Output the (x, y) coordinate of the center of the cell containing the given text.  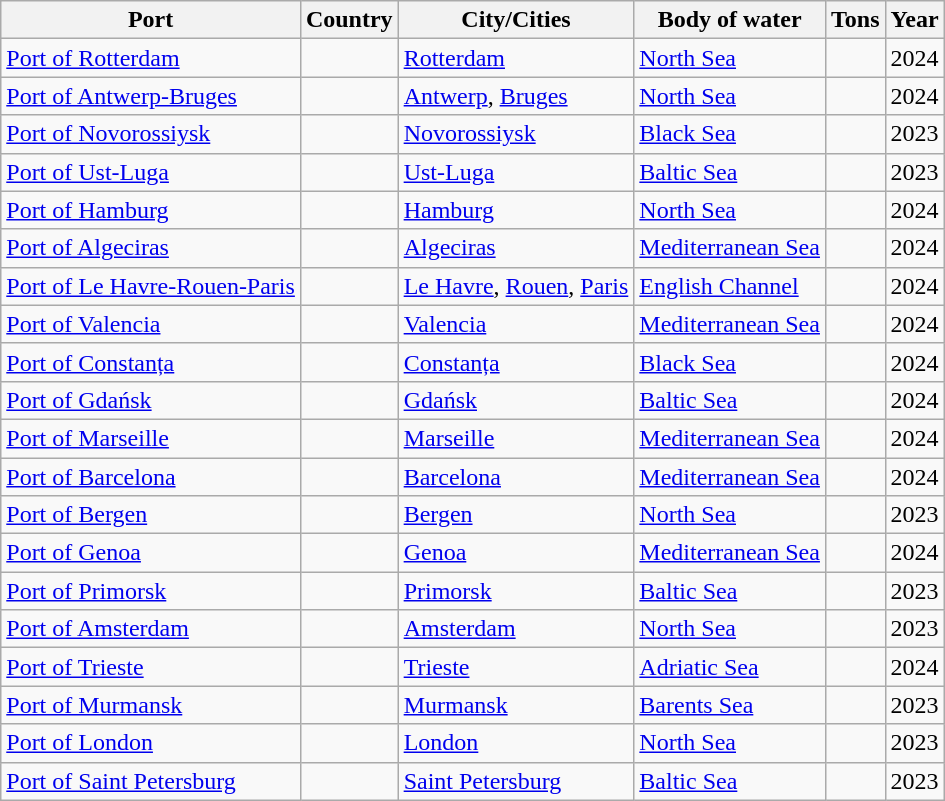
Port (151, 20)
Port of Amsterdam (151, 629)
Tons (855, 20)
Trieste (516, 667)
Port of Bergen (151, 515)
Port of Genoa (151, 553)
Marseille (516, 438)
Port of Murmansk (151, 705)
Genoa (516, 553)
Murmansk (516, 705)
Valencia (516, 324)
Saint Petersburg (516, 781)
Adriatic Sea (730, 667)
Body of water (730, 20)
City/Cities (516, 20)
Port of Hamburg (151, 210)
Rotterdam (516, 58)
Hamburg (516, 210)
Port of Constanța (151, 362)
Port of Ust-Luga (151, 172)
Port of Rotterdam (151, 58)
English Channel (730, 286)
Port of Novorossiysk (151, 134)
Gdańsk (516, 400)
Country (349, 20)
Barcelona (516, 477)
Port of Gdańsk (151, 400)
Antwerp, Bruges (516, 96)
Primorsk (516, 591)
Port of Primorsk (151, 591)
Amsterdam (516, 629)
Port of Trieste (151, 667)
Year (914, 20)
Port of Marseille (151, 438)
Port of Algeciras (151, 248)
Barents Sea (730, 705)
Ust-Luga (516, 172)
Port of Barcelona (151, 477)
Bergen (516, 515)
Port of Saint Petersburg (151, 781)
Port of Antwerp-Bruges (151, 96)
Algeciras (516, 248)
Port of Le Havre-Rouen-Paris (151, 286)
Novorossiysk (516, 134)
Port of London (151, 743)
London (516, 743)
Le Havre, Rouen, Paris (516, 286)
Constanța (516, 362)
Port of Valencia (151, 324)
